Extract the [x, y] coordinate from the center of the cell holding the provided text.  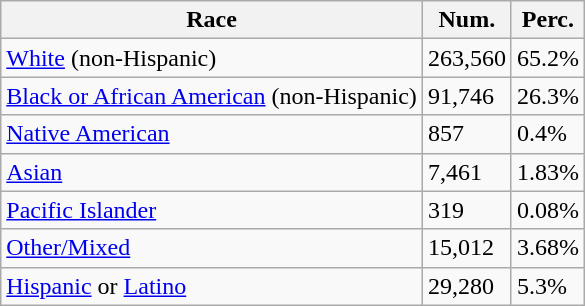
29,280 [466, 286]
Other/Mixed [212, 248]
Num. [466, 20]
Native American [212, 134]
0.4% [548, 134]
26.3% [548, 96]
Asian [212, 172]
1.83% [548, 172]
3.68% [548, 248]
Pacific Islander [212, 210]
65.2% [548, 58]
319 [466, 210]
Black or African American (non-Hispanic) [212, 96]
Hispanic or Latino [212, 286]
15,012 [466, 248]
0.08% [548, 210]
Perc. [548, 20]
263,560 [466, 58]
7,461 [466, 172]
Race [212, 20]
5.3% [548, 286]
91,746 [466, 96]
White (non-Hispanic) [212, 58]
857 [466, 134]
